Determine the (x, y) coordinate at the center of the cell enclosing the given text.  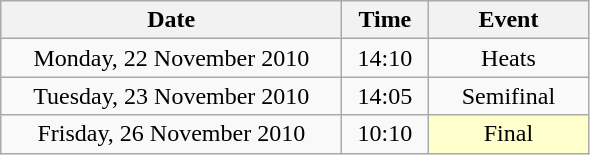
Heats (508, 58)
Event (508, 20)
14:10 (385, 58)
14:05 (385, 96)
Semifinal (508, 96)
Frisday, 26 November 2010 (172, 134)
10:10 (385, 134)
Date (172, 20)
Tuesday, 23 November 2010 (172, 96)
Final (508, 134)
Time (385, 20)
Monday, 22 November 2010 (172, 58)
